Scan for the cell matching the given text and deliver its (X, Y) coordinate at center. 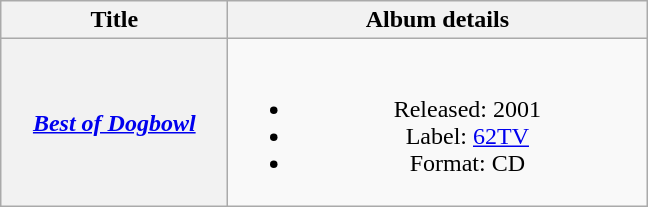
Title (114, 20)
Album details (438, 20)
Best of Dogbowl (114, 122)
Released: 2001Label: 62TVFormat: CD (438, 122)
